Identify which cell holds the provided text, then report its [X, Y] central coordinate. 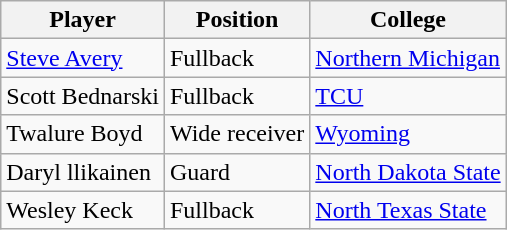
TCU [408, 96]
Guard [236, 172]
Position [236, 20]
Daryl llikainen [83, 172]
Wyoming [408, 134]
Wide receiver [236, 134]
Player [83, 20]
Wesley Keck [83, 210]
Northern Michigan [408, 58]
Steve Avery [83, 58]
Twalure Boyd [83, 134]
Scott Bednarski [83, 96]
North Dakota State [408, 172]
College [408, 20]
North Texas State [408, 210]
